Return [x, y] of the center of cell containing provided text 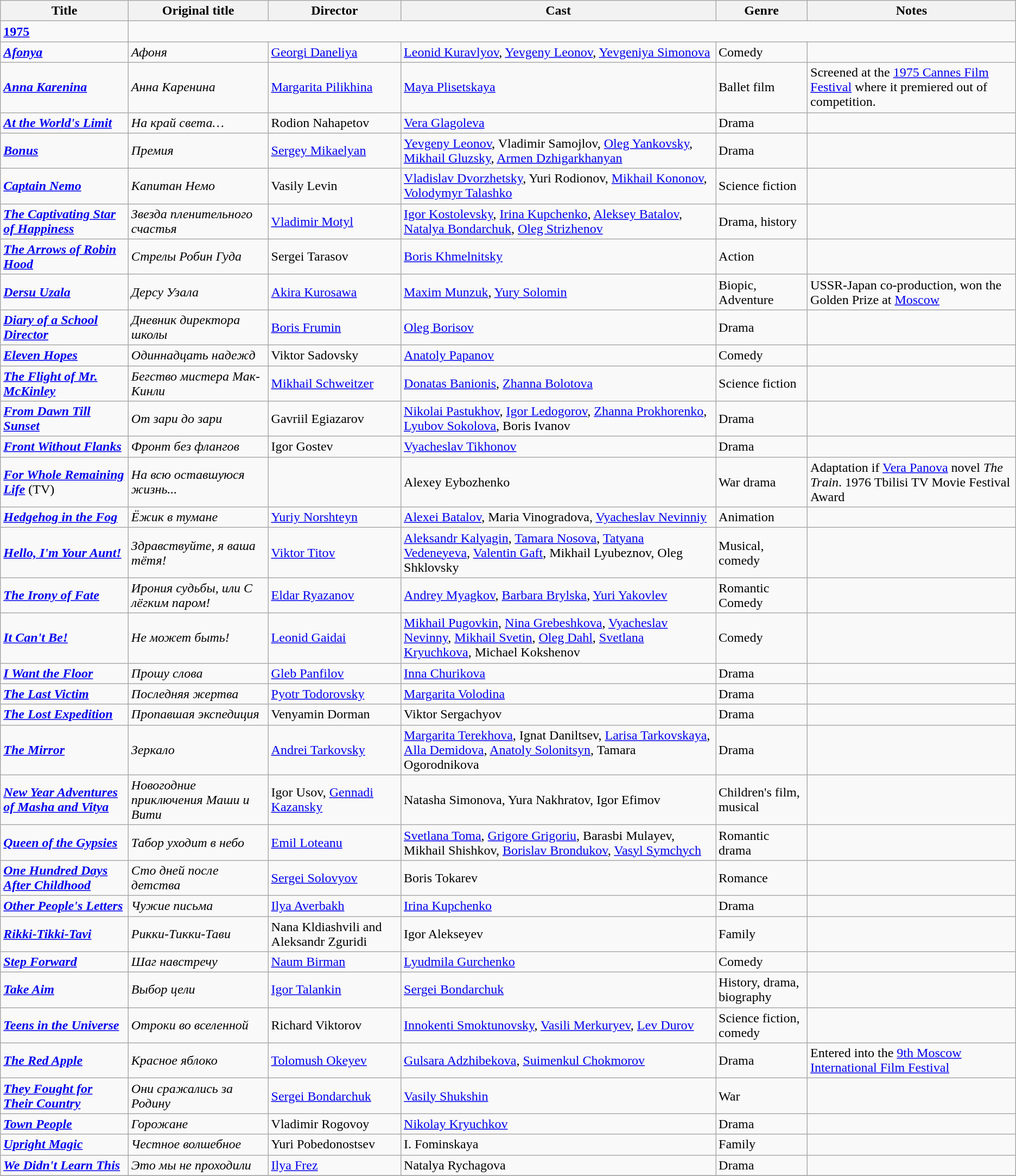
Bonus [65, 151]
Maxim Munzuk, Yury Solomin [558, 292]
Vyacheslav Tikhonov [558, 447]
Cast [558, 11]
Viktor Titov [334, 553]
Gavriil Egiazarov [334, 419]
Прошу слова [198, 673]
Пропавшая экспедиция [198, 715]
На край света… [198, 123]
Dersu Uzala [65, 292]
Georgi Daneliya [334, 52]
Igor Alekseyev [558, 934]
Leonid Gaidai [334, 638]
Aleksandr Kalyagin, Tamara Nosova, Tatyana Vedeneyeva, Valentin Gaft, Mikhail Lyubeznov, Oleg Shklovsky [558, 553]
Vladimir Rogovoy [334, 1124]
The Mirror [65, 750]
Eldar Ryazanov [334, 595]
Front Without Flanks [65, 447]
Yevgeny Leonov, Vladimir Samojlov, Oleg Yankovsky, Mikhail Gluzsky, Armen Dzhigarkhanyan [558, 151]
Donatas Banionis, Zhanna Bolotova [558, 383]
Rodion Nahapetov [334, 123]
Бегство мистера Мак-Кинли [198, 383]
Это мы не проходили [198, 1165]
Natasha Simonova, Yura Nakhratov, Igor Efimov [558, 800]
History, drama, biography [762, 990]
Andrei Tarkovsky [334, 750]
Vera Glagoleva [558, 123]
Other People's Letters [65, 906]
Leonid Kuravlyov, Yevgeny Leonov, Yevgeniya Simonova [558, 52]
Richard Viktorov [334, 1025]
Innokenti Smoktunovsky, Vasili Merkuryev, Lev Durov [558, 1025]
Vasily Levin [334, 186]
От зари до зари [198, 419]
Отроки во вселенной [198, 1025]
War [762, 1096]
Maya Plisetskaya [558, 87]
From Dawn Till Sunset [65, 419]
Дневник директора школы [198, 327]
Viktor Sadovsky [334, 355]
Igor Usov, Gennadi Kazansky [334, 800]
Naum Birman [334, 962]
Табор уходит в небо [198, 843]
Margarita Terekhova, Ignat Daniltsev, Larisa Tarkovskaya, Alla Demidova, Anatoly Solonitsyn, Tamara Ogorodnikova [558, 750]
Vladislav Dvorzhetsky, Yuri Rodionov, Mikhail Kononov, Volodymyr Talashko [558, 186]
The Lost Expedition [65, 715]
Sergei Solovyov [334, 877]
Фронт без флангов [198, 447]
Ирония судьбы, или С лёгким паром! [198, 595]
Boris Khmelnitsky [558, 256]
Drama, history [762, 222]
The Arrows of Robin Hood [65, 256]
Oleg Borisov [558, 327]
Romantic drama [762, 843]
Take Aim [65, 990]
Town People [65, 1124]
Natalya Rychagova [558, 1165]
Igor Talankin [334, 990]
They Fought for Their Country [65, 1096]
Gleb Panfilov [334, 673]
The Red Apple [65, 1061]
Rikki-Tikki-Tavi [65, 934]
I Want the Floor [65, 673]
Igor Kostolevsky, Irina Kupchenko, Aleksey Batalov, Natalya Bondarchuk, Oleg Strizhenov [558, 222]
Science fiction, comedy [762, 1025]
Queen of the Gypsies [65, 843]
Стрелы Робин Гуда [198, 256]
Ilya Averbakh [334, 906]
Biopic, Adventure [762, 292]
Romantic Comedy [762, 595]
Eleven Hopes [65, 355]
Mikhail Pugovkin, Nina Grebeshkova, Vyacheslav Nevinny, Mikhail Svetin, Oleg Dahl, Svetlana Kryuchkova, Michael Kokshenov [558, 638]
Action [762, 256]
Viktor Sergachyov [558, 715]
Шаг навстречу [198, 962]
New Year Adventures of Masha and Vitya [65, 800]
Venyamin Dorman [334, 715]
Hello, I'm Your Aunt! [65, 553]
Последняя жертва [198, 694]
Mikhail Schweitzer [334, 383]
Diary of a School Director [65, 327]
Капитан Немо [198, 186]
Tolomush Okeyev [334, 1061]
I. Fominskaya [558, 1145]
Выбор цели [198, 990]
Чужие письма [198, 906]
At the World's Limit [65, 123]
Alexei Batalov, Maria Vinogradova, Vyacheslav Nevinniy [558, 517]
Original title [198, 11]
USSR-Japan co-production, won the Golden Prize at Moscow [912, 292]
Nikolay Kryuchkov [558, 1124]
Честное волшебное [198, 1145]
Pyotr Todorovsky [334, 694]
Афоня [198, 52]
Irina Kupchenko [558, 906]
Ilya Frez [334, 1165]
Boris Frumin [334, 327]
Akira Kurosawa [334, 292]
Зеркало [198, 750]
Margarita Pilikhina [334, 87]
Genre [762, 11]
Anatoly Papanov [558, 355]
Director [334, 11]
Gulsara Adzhibekova, Suimenkul Chokmorov [558, 1061]
Boris Tokarev [558, 877]
We Didn't Learn This [65, 1165]
Дерсу Узала [198, 292]
Notes [912, 11]
Vladimir Motyl [334, 222]
Animation [762, 517]
Step Forward [65, 962]
The Last Victim [65, 694]
Igor Gostev [334, 447]
Captain Nemo [65, 186]
Ballet film [762, 87]
Lyudmila Gurchenko [558, 962]
Анна Каренина [198, 87]
One Hundred Days After Childhood [65, 877]
Премия [198, 151]
Nana Kldiashvili and Aleksandr Zguridi [334, 934]
War drama [762, 482]
Andrey Myagkov, Barbara Brylska, Yuri Yakovlev [558, 595]
Margarita Volodina [558, 694]
Рикки-Тикки-Тави [198, 934]
Sergey Mikaelyan [334, 151]
Горожане [198, 1124]
Alexey Eybozhenko [558, 482]
Teens in the Universe [65, 1025]
Сто дней после детства [198, 877]
Screened at the 1975 Cannes Film Festival where it premiered out of competition. [912, 87]
1975 [65, 31]
Hedgehog in the Fog [65, 517]
Children's film, musical [762, 800]
Здравствуйте, я ваша тётя! [198, 553]
Vasily Shukshin [558, 1096]
Romance [762, 877]
Musical, comedy [762, 553]
The Irony of Fate [65, 595]
Anna Karenina [65, 87]
Adaptation if Vera Panova novel The Train. 1976 Tbilisi TV Movie Festival Award [912, 482]
На всю оставшуюся жизнь... [198, 482]
Одиннадцать надежд [198, 355]
Nikolai Pastukhov, Igor Ledogorov, Zhanna Prokhorenko, Lyubov Sokolova, Boris Ivanov [558, 419]
Upright Magic [65, 1145]
Emil Loteanu [334, 843]
Звезда пленительного счастья [198, 222]
Новогодние приключения Маши и Вити [198, 800]
For Whole Remaining Life (TV) [65, 482]
Afonya [65, 52]
The Captivating Star of Happiness [65, 222]
Yuriy Norshteyn [334, 517]
Entered into the 9th Moscow International Film Festival [912, 1061]
Красное яблоко [198, 1061]
Title [65, 11]
Inna Churikova [558, 673]
Svetlana Toma, Grigore Grigoriu, Barasbi Mulayev, Mikhail Shishkov, Borislav Brondukov, Vasyl Symchych [558, 843]
Не может быть! [198, 638]
It Can't Be! [65, 638]
Sergei Tarasov [334, 256]
The Flight of Mr. McKinley [65, 383]
Ёжик в тумане [198, 517]
Yuri Pobedonostsev [334, 1145]
Они сражались за Родину [198, 1096]
